Locate the cell with the specified text and output its (x, y) center coordinate. 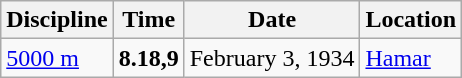
February 3, 1934 (272, 58)
Discipline (57, 20)
Location (411, 20)
Hamar (411, 58)
5000 m (57, 58)
Time (148, 20)
Date (272, 20)
8.18,9 (148, 58)
